Locate the cell with the specified text and output its (x, y) center coordinate. 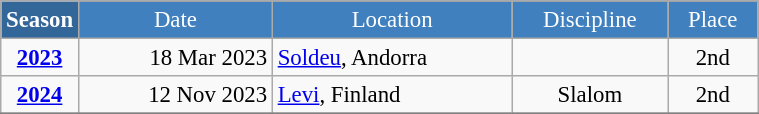
Soldeu, Andorra (392, 58)
Location (392, 20)
Season (40, 20)
Levi, Finland (392, 95)
18 Mar 2023 (175, 58)
Date (175, 20)
Discipline (590, 20)
Place (713, 20)
12 Nov 2023 (175, 95)
2023 (40, 58)
2024 (40, 95)
Slalom (590, 95)
